Find where the given text appears and provide that cell's center as (x, y) coordinate. 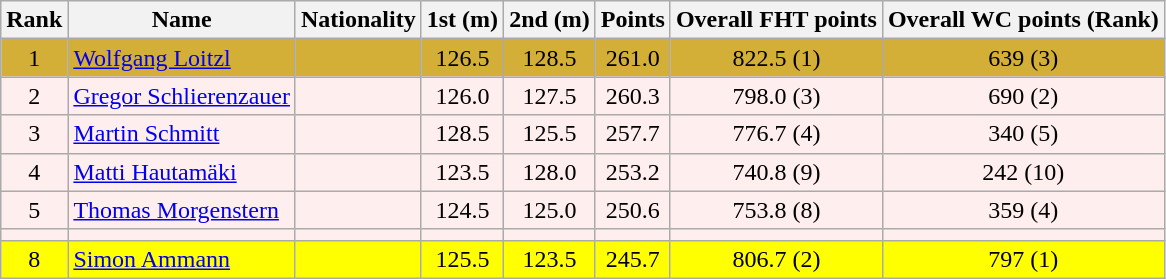
Nationality (358, 20)
753.8 (8) (776, 210)
Points (632, 20)
253.2 (632, 172)
Thomas Morgenstern (182, 210)
127.5 (550, 96)
3 (34, 134)
806.7 (2) (776, 259)
5 (34, 210)
822.5 (1) (776, 58)
Rank (34, 20)
1 (34, 58)
128.0 (550, 172)
242 (10) (1023, 172)
2nd (m) (550, 20)
776.7 (4) (776, 134)
Gregor Schlierenzauer (182, 96)
Overall FHT points (776, 20)
4 (34, 172)
340 (5) (1023, 134)
257.7 (632, 134)
690 (2) (1023, 96)
8 (34, 259)
359 (4) (1023, 210)
125.0 (550, 210)
250.6 (632, 210)
Overall WC points (Rank) (1023, 20)
Wolfgang Loitzl (182, 58)
2 (34, 96)
1st (m) (462, 20)
798.0 (3) (776, 96)
Martin Schmitt (182, 134)
740.8 (9) (776, 172)
Simon Ammann (182, 259)
124.5 (462, 210)
797 (1) (1023, 259)
126.5 (462, 58)
Matti Hautamäki (182, 172)
126.0 (462, 96)
260.3 (632, 96)
639 (3) (1023, 58)
Name (182, 20)
261.0 (632, 58)
245.7 (632, 259)
